Extract the [x, y] coordinate from the center of the cell holding the provided text.  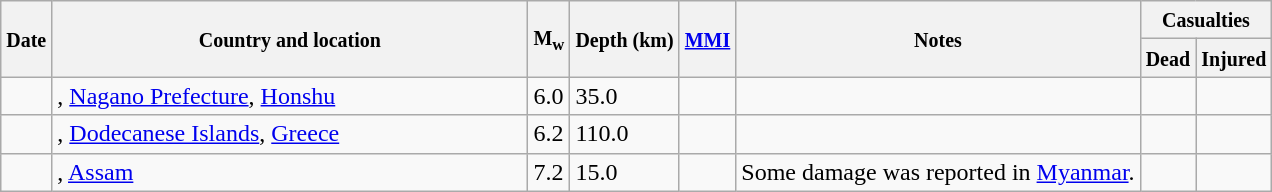
Country and location [290, 39]
Mw [549, 39]
, Nagano Prefecture, Honshu [290, 96]
Date [26, 39]
35.0 [624, 96]
Depth (km) [624, 39]
6.2 [549, 134]
7.2 [549, 172]
, Assam [290, 172]
MMI [708, 39]
Injured [1234, 58]
110.0 [624, 134]
, Dodecanese Islands, Greece [290, 134]
Notes [938, 39]
Some damage was reported in Myanmar. [938, 172]
6.0 [549, 96]
Dead [1168, 58]
Casualties [1206, 20]
15.0 [624, 172]
